Pinpoint the cell where the given text exists, returning its [x, y] midpoint coordinate. 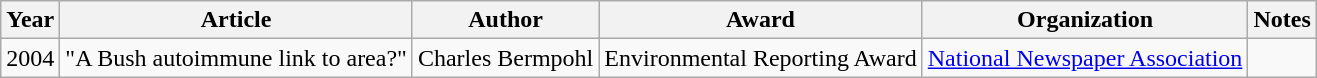
2004 [30, 58]
Author [505, 20]
Article [236, 20]
"A Bush autoimmune link to area?" [236, 58]
National Newspaper Association [1085, 58]
Notes [1282, 20]
Environmental Reporting Award [760, 58]
Year [30, 20]
Award [760, 20]
Charles Bermpohl [505, 58]
Organization [1085, 20]
